Output the [x, y] coordinate of the center of the cell containing the given text.  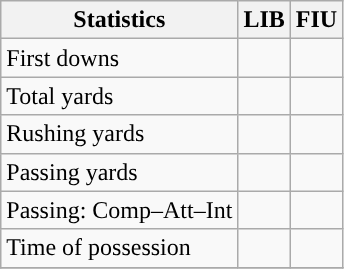
Statistics [120, 20]
Passing yards [120, 172]
FIU [316, 20]
Total yards [120, 96]
Time of possession [120, 248]
LIB [264, 20]
First downs [120, 58]
Rushing yards [120, 134]
Passing: Comp–Att–Int [120, 210]
